Locate the cell with the specified text and output its [X, Y] center coordinate. 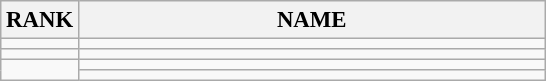
RANK [40, 20]
NAME [312, 20]
